Pinpoint the cell where the given text exists, returning its (X, Y) midpoint coordinate. 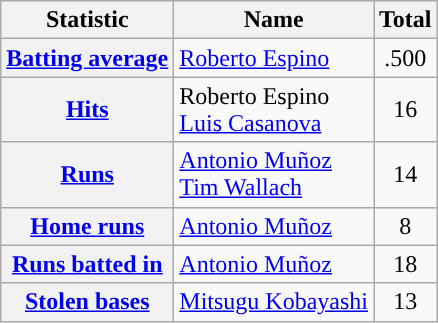
Stolen bases (88, 302)
Home runs (88, 226)
Statistic (88, 20)
13 (406, 302)
Antonio Muñoz Tim Wallach (274, 174)
14 (406, 174)
.500 (406, 58)
Runs batted in (88, 264)
Runs (88, 174)
16 (406, 110)
Mitsugu Kobayashi (274, 302)
Hits (88, 110)
Total (406, 20)
Name (274, 20)
18 (406, 264)
Batting average (88, 58)
8 (406, 226)
Roberto Espino Luis Casanova (274, 110)
Roberto Espino (274, 58)
